Extract the (X, Y) coordinate from the center of the cell holding the provided text.  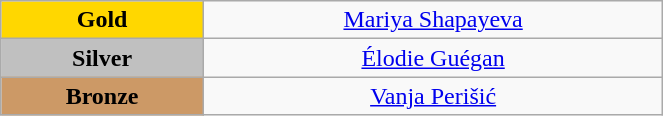
Vanja Perišić (432, 96)
Silver (102, 58)
Gold (102, 20)
Bronze (102, 96)
Mariya Shapayeva (432, 20)
Élodie Guégan (432, 58)
